Locate the cell with the specified text and output its [X, Y] center coordinate. 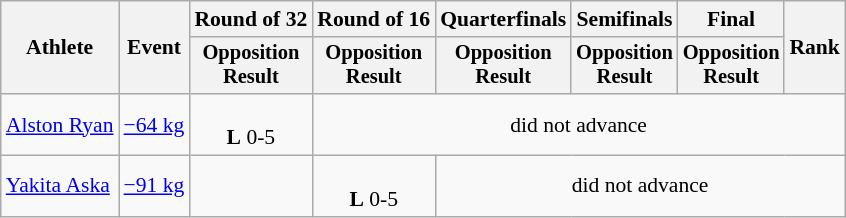
Athlete [60, 48]
Quarterfinals [503, 19]
Semifinals [624, 19]
Rank [814, 48]
Final [732, 19]
Event [154, 48]
Alston Ryan [60, 124]
Round of 32 [250, 19]
−64 kg [154, 124]
Yakita Aska [60, 186]
−91 kg [154, 186]
Round of 16 [374, 19]
